Provide the (x, y) coordinate of the cell's center where the given text is located.  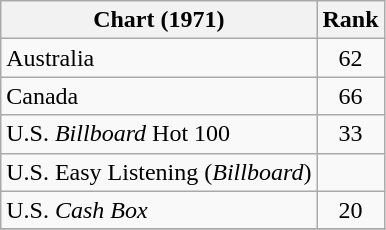
Rank (350, 20)
U.S. Billboard Hot 100 (159, 134)
33 (350, 134)
20 (350, 210)
U.S. Cash Box (159, 210)
62 (350, 58)
U.S. Easy Listening (Billboard) (159, 172)
Canada (159, 96)
66 (350, 96)
Chart (1971) (159, 20)
Australia (159, 58)
